Pinpoint the cell where the given text exists, returning its [x, y] midpoint coordinate. 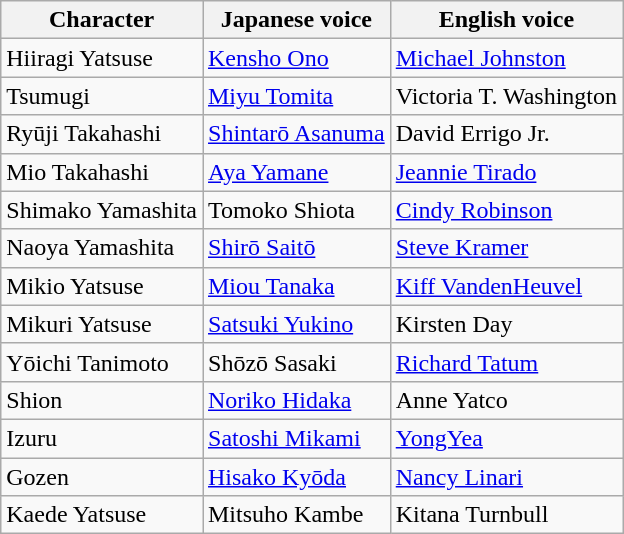
Michael Johnston [506, 58]
Shion [102, 400]
Tsumugi [102, 96]
Naoya Yamashita [102, 248]
Mitsuho Kambe [296, 515]
Hiiragi Yatsuse [102, 58]
Cindy Robinson [506, 210]
David Errigo Jr. [506, 134]
Miyu Tomita [296, 96]
Nancy Linari [506, 477]
Satoshi Mikami [296, 438]
Kitana Turnbull [506, 515]
Shirō Saitō [296, 248]
Mikio Yatsuse [102, 286]
Mio Takahashi [102, 172]
Japanese voice [296, 20]
Jeannie Tirado [506, 172]
Noriko Hidaka [296, 400]
Aya Yamane [296, 172]
Victoria T. Washington [506, 96]
Kaede Yatsuse [102, 515]
Character [102, 20]
Steve Kramer [506, 248]
English voice [506, 20]
Tomoko Shiota [296, 210]
Shimako Yamashita [102, 210]
Ryūji Takahashi [102, 134]
Kensho Ono [296, 58]
Kiff VandenHeuvel [506, 286]
Mikuri Yatsuse [102, 324]
Yōichi Tanimoto [102, 362]
Miou Tanaka [296, 286]
Kirsten Day [506, 324]
Shōzō Sasaki [296, 362]
Gozen [102, 477]
Izuru [102, 438]
Hisako Kyōda [296, 477]
Satsuki Yukino [296, 324]
YongYea [506, 438]
Shintarō Asanuma [296, 134]
Anne Yatco [506, 400]
Richard Tatum [506, 362]
